Provide the [x, y] coordinate of the cell's center where the given text is located.  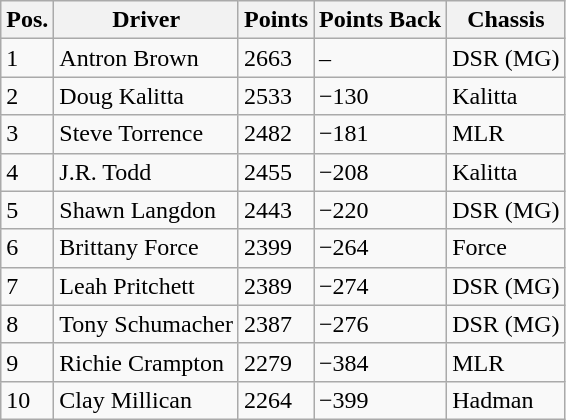
4 [28, 172]
J.R. Todd [146, 172]
Tony Schumacher [146, 324]
−399 [380, 400]
−130 [380, 96]
2533 [276, 96]
−384 [380, 362]
Hadman [506, 400]
10 [28, 400]
Brittany Force [146, 248]
Doug Kalitta [146, 96]
6 [28, 248]
Shawn Langdon [146, 210]
−181 [380, 134]
−276 [380, 324]
Antron Brown [146, 58]
2264 [276, 400]
Points [276, 20]
– [380, 58]
Clay Millican [146, 400]
Pos. [28, 20]
Driver [146, 20]
9 [28, 362]
Richie Crampton [146, 362]
7 [28, 286]
3 [28, 134]
2663 [276, 58]
Force [506, 248]
−208 [380, 172]
2399 [276, 248]
2455 [276, 172]
Steve Torrence [146, 134]
8 [28, 324]
5 [28, 210]
−264 [380, 248]
2443 [276, 210]
2 [28, 96]
2482 [276, 134]
Points Back [380, 20]
Chassis [506, 20]
1 [28, 58]
2387 [276, 324]
−274 [380, 286]
Leah Pritchett [146, 286]
−220 [380, 210]
2389 [276, 286]
2279 [276, 362]
